Provide the (x, y) coordinate of the cell's center where the given text is located.  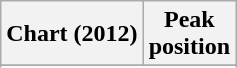
Chart (2012) (72, 34)
Peakposition (189, 34)
